Capture the cell that displays the provided text and extract its [x, y] central coordinate. 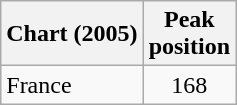
Chart (2005) [72, 34]
Peakposition [189, 34]
France [72, 85]
168 [189, 85]
